Identify which cell holds the provided text, then report its [X, Y] central coordinate. 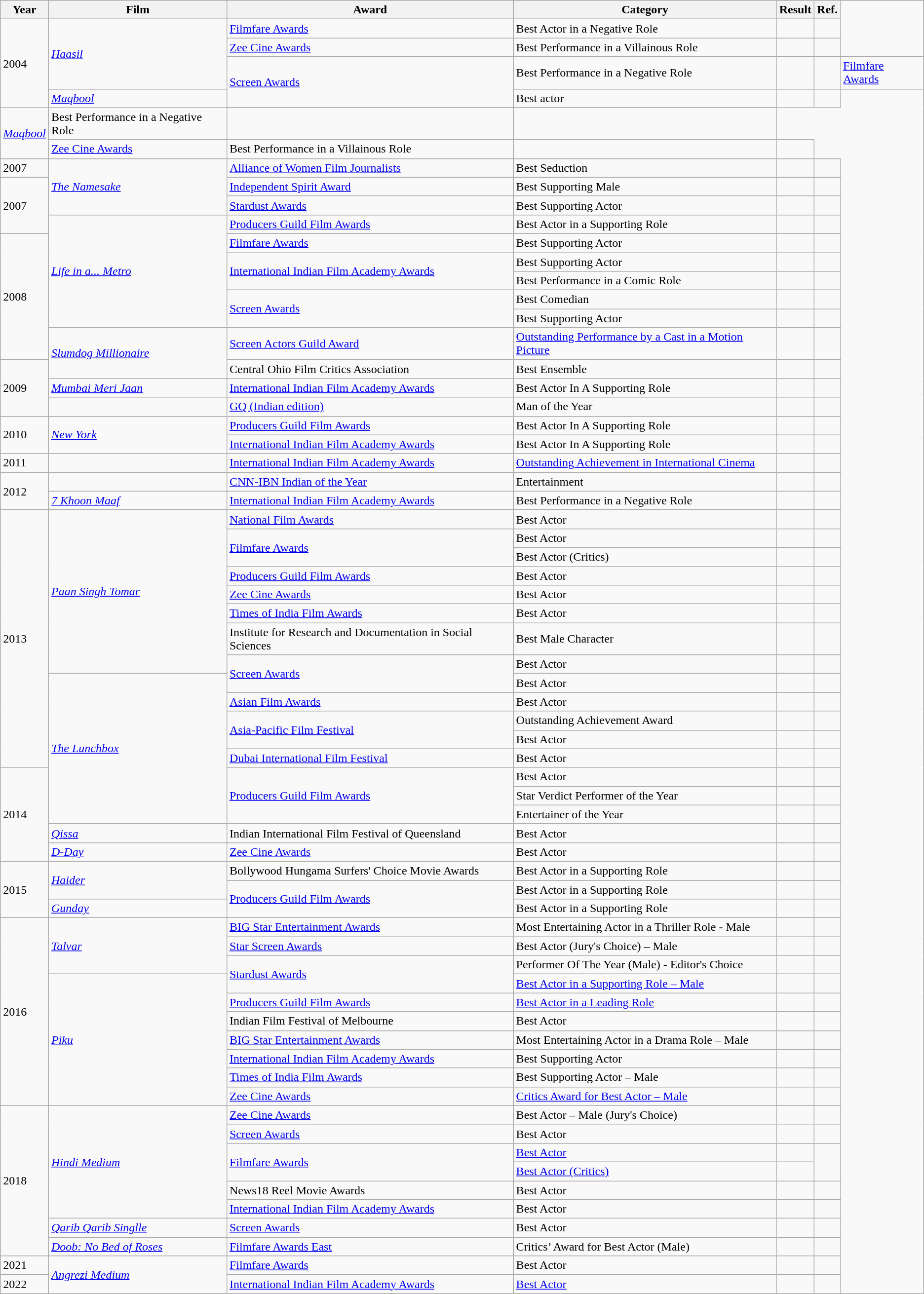
Best Supporting Male [645, 187]
Best Male Character [645, 639]
Haider [137, 880]
Angrezi Medium [137, 1275]
National Film Awards [370, 519]
Life in a... Metro [137, 271]
Award [370, 10]
2004 [25, 63]
Ref. [827, 10]
2011 [25, 463]
Outstanding Performance by a Cast in a Motion Picture [645, 343]
Bollywood Hungama Surfers' Choice Movie Awards [370, 871]
Critics Award for Best Actor – Male [645, 1096]
2012 [25, 491]
Best Supporting Actor – Male [645, 1077]
Year [25, 10]
Performer Of The Year (Male) - Editor's Choice [645, 965]
Best Comedian [645, 300]
2018 [25, 1180]
Best Ensemble [645, 369]
2013 [25, 639]
New York [137, 435]
Asia-Pacific Film Festival [370, 730]
Gunday [137, 909]
Film [137, 10]
Most Entertaining Actor in a Thriller Role - Male [645, 927]
Indian International Film Festival of Queensland [370, 833]
GQ (Indian edition) [370, 407]
2016 [25, 1012]
Best Actor – Male (Jury's Choice) [645, 1115]
2010 [25, 435]
Entertainer of the Year [645, 814]
Man of the Year [645, 407]
Best Actor (Jury's Choice) – Male [645, 946]
Critics’ Award for Best Actor (Male) [645, 1247]
Hindi Medium [137, 1162]
News18 Reel Movie Awards [370, 1190]
Star Verdict Performer of the Year [645, 796]
Outstanding Achievement Award [645, 721]
Institute for Research and Documentation in Social Sciences [370, 639]
Alliance of Women Film Journalists [370, 168]
Dubai International Film Festival [370, 758]
Central Ohio Film Critics Association [370, 369]
Piku [137, 1040]
Outstanding Achievement in International Cinema [645, 463]
Haasil [137, 54]
Screen Actors Guild Award [370, 343]
2008 [25, 296]
Best actor [645, 98]
Best Seduction [645, 168]
D-Day [137, 852]
Star Screen Awards [370, 946]
Talvar [137, 946]
Slumdog Millionaire [137, 353]
Best Actor in a Negative Role [645, 29]
CNN-IBN Indian of the Year [370, 482]
Indian Film Festival of Melbourne [370, 1021]
Qarib Qarib Singlle [137, 1228]
Asian Film Awards [370, 702]
2014 [25, 814]
Doob: No Bed of Roses [137, 1247]
Best Performance in a Comic Role [645, 281]
2022 [25, 1284]
2015 [25, 889]
Result [795, 10]
Mumbai Meri Jaan [137, 388]
Qissa [137, 833]
Category [645, 10]
7 Khoon Maaf [137, 500]
Paan Singh Tomar [137, 592]
Best Actor in a Supporting Role – Male [645, 984]
Most Entertaining Actor in a Drama Role – Male [645, 1040]
2009 [25, 388]
The Namesake [137, 187]
The Lunchbox [137, 749]
Filmfare Awards East [370, 1247]
Best Actor in a Leading Role [645, 1002]
2021 [25, 1265]
Entertainment [645, 482]
Independent Spirit Award [370, 187]
